Pinpoint the cell where the given text exists, returning its (x, y) midpoint coordinate. 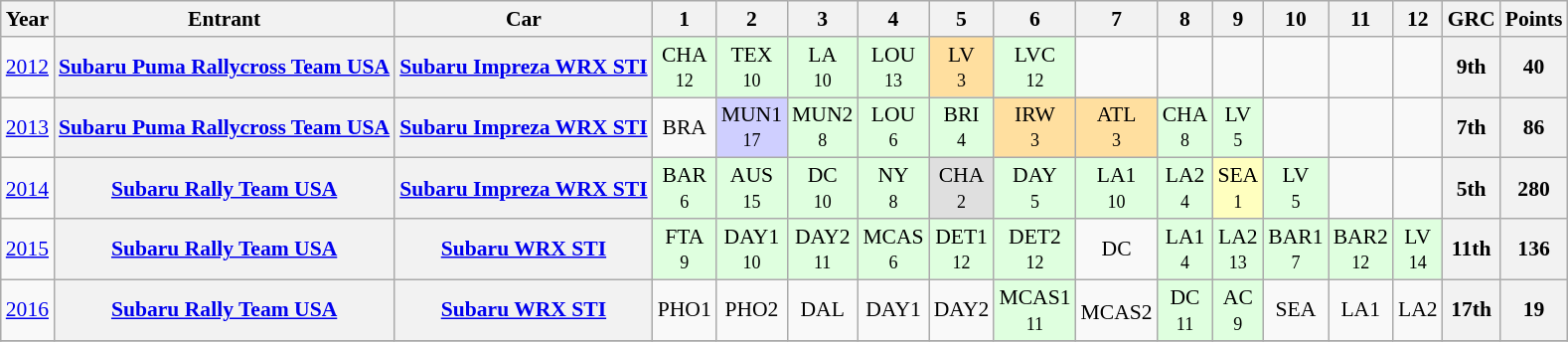
MCAS2 (1117, 310)
LA14 (1185, 249)
280 (1534, 189)
BAR17 (1296, 249)
5th (1472, 189)
LA24 (1185, 189)
LA1 (1361, 310)
LA2 (1418, 310)
DAY110 (751, 249)
BAR212 (1361, 249)
Points (1534, 19)
10 (1296, 19)
1 (685, 19)
LA110 (1117, 189)
Car (523, 19)
NY8 (892, 189)
DC10 (823, 189)
SEA1 (1238, 189)
BRI4 (962, 127)
MUN28 (823, 127)
12 (1418, 19)
40 (1534, 68)
SEA (1296, 310)
CHA12 (685, 68)
MCAS6 (892, 249)
DAY211 (823, 249)
LOU 13 (892, 68)
Entrant (225, 19)
17th (1472, 310)
FTA9 (685, 249)
DC11 (1185, 310)
DAY1 (892, 310)
DC (1117, 249)
BRA (685, 127)
DAY2 (962, 310)
DAL (823, 310)
LOU6 (892, 127)
AC9 (1238, 310)
PHO1 (685, 310)
19 (1534, 310)
2015 (28, 249)
CHA2 (962, 189)
8 (1185, 19)
2013 (28, 127)
BAR6 (685, 189)
11 (1361, 19)
ATL3 (1117, 127)
DET112 (962, 249)
GRC (1472, 19)
136 (1534, 249)
4 (892, 19)
MUN117 (751, 127)
AUS15 (751, 189)
DET212 (1034, 249)
MCAS111 (1034, 310)
2 (751, 19)
11th (1472, 249)
LA213 (1238, 249)
6 (1034, 19)
7th (1472, 127)
7 (1117, 19)
LV14 (1418, 249)
LA 10 (823, 68)
2012 (28, 68)
CHA8 (1185, 127)
9th (1472, 68)
IRW3 (1034, 127)
DAY5 (1034, 189)
TEX10 (751, 68)
5 (962, 19)
2014 (28, 189)
3 (823, 19)
LV3 (962, 68)
LVC12 (1034, 68)
2016 (28, 310)
Year (28, 19)
9 (1238, 19)
86 (1534, 127)
PHO2 (751, 310)
